Locate the cell with the specified text and output its [X, Y] center coordinate. 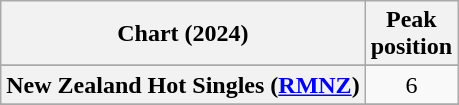
Chart (2024) [183, 34]
New Zealand Hot Singles (RMNZ) [183, 85]
Peakposition [411, 34]
6 [411, 85]
